Scan for the cell matching the given text and deliver its (x, y) coordinate at center. 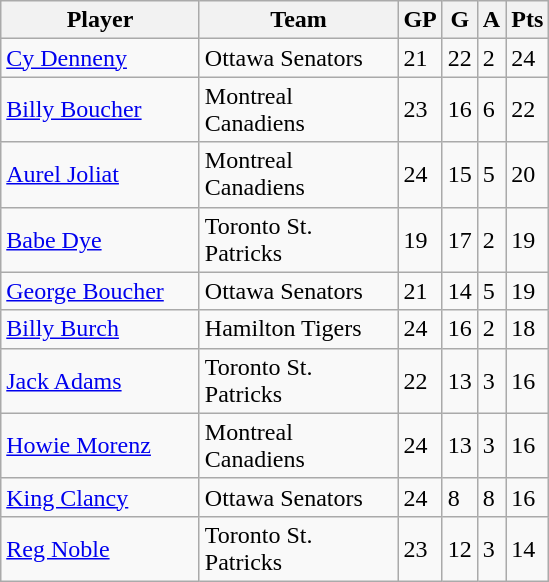
Cy Denneny (100, 58)
Hamilton Tigers (298, 329)
A (491, 20)
George Boucher (100, 291)
Reg Noble (100, 548)
17 (460, 240)
Billy Burch (100, 329)
18 (528, 329)
6 (491, 110)
GP (420, 20)
Babe Dye (100, 240)
Howie Morenz (100, 446)
Aurel Joliat (100, 174)
G (460, 20)
20 (528, 174)
Team (298, 20)
Pts (528, 20)
12 (460, 548)
Jack Adams (100, 380)
Player (100, 20)
King Clancy (100, 497)
Billy Boucher (100, 110)
15 (460, 174)
